Identify which cell holds the provided text, then report its (X, Y) central coordinate. 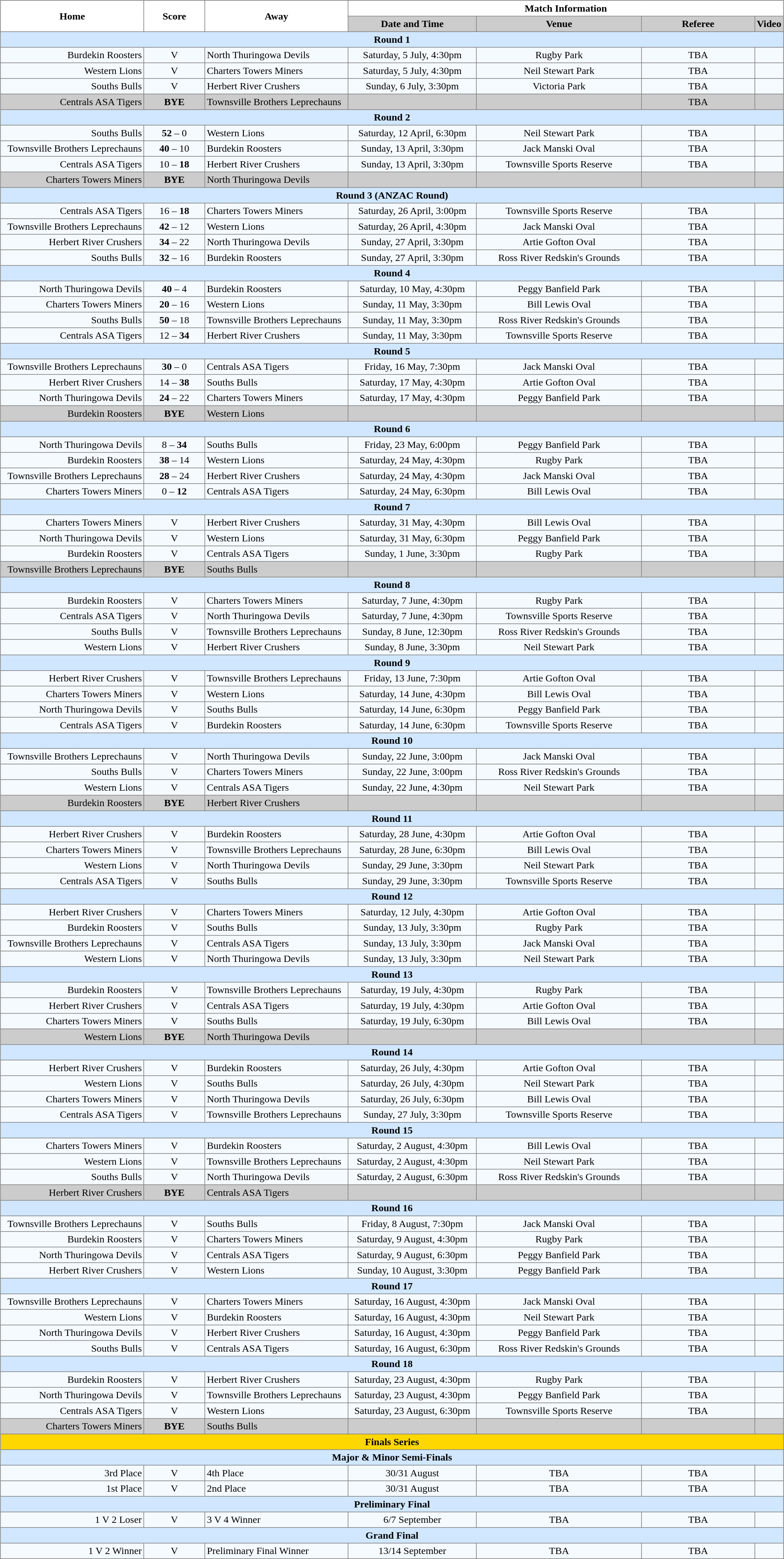
Victoria Park (559, 86)
Round 12 (392, 897)
Round 4 (392, 273)
Referee (698, 24)
30 – 0 (174, 367)
1 V 2 Winner (72, 1551)
Away (277, 16)
Round 2 (392, 118)
Sunday, 8 June, 3:30pm (412, 647)
Friday, 16 May, 7:30pm (412, 367)
28 – 24 (174, 476)
1 V 2 Loser (72, 1520)
Finals Series (392, 1442)
Saturday, 2 August, 6:30pm (412, 1177)
Friday, 8 August, 7:30pm (412, 1224)
32 – 16 (174, 258)
Saturday, 26 April, 4:30pm (412, 226)
52 – 0 (174, 133)
0 – 12 (174, 492)
Round 14 (392, 1052)
4th Place (277, 1473)
Score (174, 16)
Saturday, 23 August, 6:30pm (412, 1411)
Saturday, 9 August, 4:30pm (412, 1239)
6/7 September (412, 1520)
42 – 12 (174, 226)
Round 15 (392, 1130)
8 – 34 (174, 445)
Round 1 (392, 39)
Round 3 (ANZAC Round) (392, 195)
3rd Place (72, 1473)
Round 11 (392, 819)
Round 10 (392, 741)
Saturday, 28 June, 4:30pm (412, 834)
1st Place (72, 1489)
34 – 22 (174, 242)
Match Information (566, 8)
Round 16 (392, 1208)
Saturday, 16 August, 6:30pm (412, 1348)
Round 9 (392, 663)
Saturday, 31 May, 4:30pm (412, 523)
Round 6 (392, 429)
Sunday, 6 July, 3:30pm (412, 86)
Saturday, 19 July, 6:30pm (412, 1021)
Saturday, 14 June, 4:30pm (412, 694)
Round 8 (392, 585)
40 – 4 (174, 289)
3 V 4 Winner (277, 1520)
14 – 38 (174, 382)
Video (769, 24)
Sunday, 8 June, 12:30pm (412, 632)
Saturday, 26 April, 3:00pm (412, 211)
Friday, 13 June, 7:30pm (412, 679)
Round 17 (392, 1286)
Saturday, 31 May, 6:30pm (412, 538)
Date and Time (412, 24)
Sunday, 10 August, 3:30pm (412, 1271)
Saturday, 9 August, 6:30pm (412, 1255)
Saturday, 12 July, 4:30pm (412, 912)
Grand Final (392, 1535)
16 – 18 (174, 211)
12 – 34 (174, 336)
10 – 18 (174, 164)
Home (72, 16)
Round 5 (392, 351)
Round 7 (392, 507)
Sunday, 22 June, 4:30pm (412, 787)
2nd Place (277, 1489)
Preliminary Final Winner (277, 1551)
Round 18 (392, 1364)
Saturday, 12 April, 6:30pm (412, 133)
Saturday, 10 May, 4:30pm (412, 289)
Preliminary Final (392, 1504)
Saturday, 26 July, 6:30pm (412, 1099)
40 – 10 (174, 149)
24 – 22 (174, 398)
20 – 16 (174, 305)
Sunday, 1 June, 3:30pm (412, 554)
Venue (559, 24)
Saturday, 24 May, 6:30pm (412, 492)
38 – 14 (174, 460)
Sunday, 27 July, 3:30pm (412, 1115)
50 – 18 (174, 320)
Round 13 (392, 974)
13/14 September (412, 1551)
Major & Minor Semi-Finals (392, 1458)
Friday, 23 May, 6:00pm (412, 445)
Saturday, 28 June, 6:30pm (412, 850)
